Extract the [x, y] coordinate from the center of the cell holding the provided text.  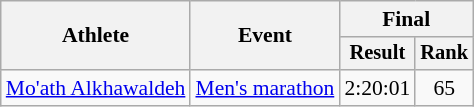
Final [406, 19]
Mo'ath Alkhawaldeh [96, 88]
2:20:01 [377, 88]
65 [444, 88]
Result [377, 54]
Men's marathon [264, 88]
Rank [444, 54]
Athlete [96, 36]
Event [264, 36]
